Return [x, y] of the center of cell containing provided text 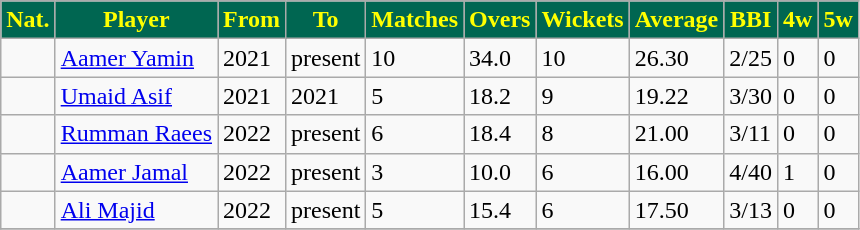
4w [798, 20]
15.4 [500, 210]
19.22 [676, 96]
Wickets [582, 20]
34.0 [500, 58]
Rumman Raees [136, 134]
3 [415, 172]
BBI [751, 20]
Aamer Jamal [136, 172]
26.30 [676, 58]
8 [582, 134]
1 [798, 172]
Overs [500, 20]
3/30 [751, 96]
16.00 [676, 172]
3/13 [751, 210]
Nat. [28, 20]
3/11 [751, 134]
Player [136, 20]
Average [676, 20]
Matches [415, 20]
Umaid Asif [136, 96]
To [325, 20]
17.50 [676, 210]
18.4 [500, 134]
Aamer Yamin [136, 58]
2/25 [751, 58]
10.0 [500, 172]
From [252, 20]
5w [838, 20]
Ali Majid [136, 210]
9 [582, 96]
4/40 [751, 172]
18.2 [500, 96]
21.00 [676, 134]
